Determine the [x, y] coordinate at the center of the cell enclosing the given text.  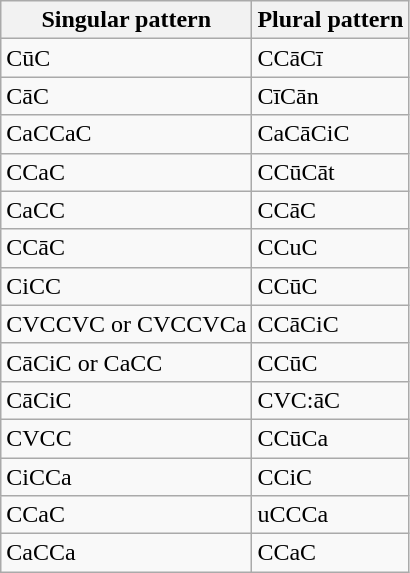
CCāCiC [330, 324]
CiCC [126, 286]
CCiC [330, 477]
CVC:āC [330, 400]
CVCC [126, 438]
CūC [126, 58]
CCūCa [330, 438]
CCuC [330, 248]
Plural pattern [330, 20]
CaCāCiC [330, 134]
CaCC [126, 210]
CiCCa [126, 477]
CVCCVC or CVCCVCa [126, 324]
CaCCa [126, 553]
CāCiC [126, 400]
CāC [126, 96]
Singular pattern [126, 20]
CCāCī [330, 58]
CīCān [330, 96]
CaCCaC [126, 134]
CCūCāt [330, 172]
uCCCa [330, 515]
CāCiC or CaCC [126, 362]
